Capture the cell that displays the provided text and extract its [X, Y] central coordinate. 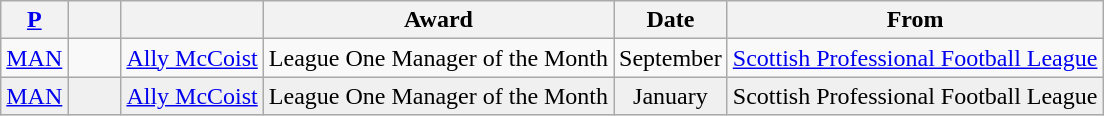
From [915, 20]
Date [671, 20]
P [34, 20]
September [671, 58]
January [671, 96]
Award [438, 20]
